Find where the given text appears and provide that cell's center as (X, Y) coordinate. 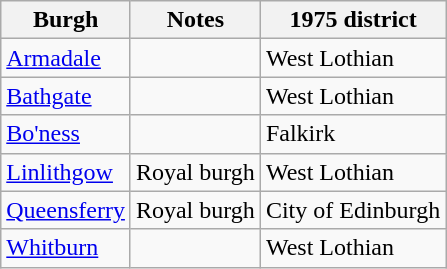
Bathgate (66, 96)
Burgh (66, 20)
Notes (195, 20)
Bo'ness (66, 134)
City of Edinburgh (352, 210)
Whitburn (66, 248)
Armadale (66, 58)
Queensferry (66, 210)
1975 district (352, 20)
Linlithgow (66, 172)
Falkirk (352, 134)
